Locate the cell with the specified text and output its [x, y] center coordinate. 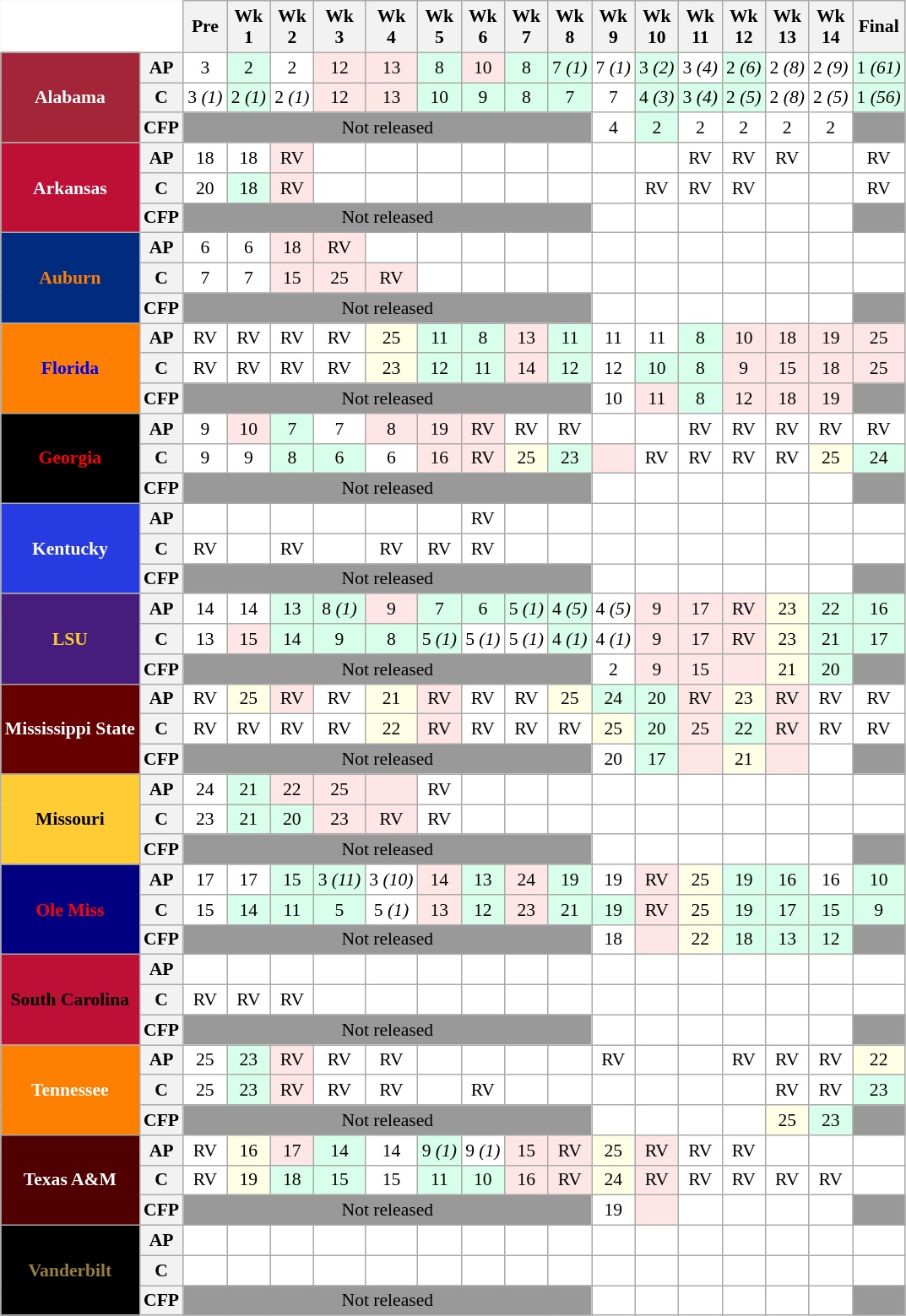
2 (6) [743, 68]
3 (10) [391, 880]
Wk12 [743, 27]
Vanderbilt [70, 1271]
Wk6 [483, 27]
Wk3 [339, 27]
Wk11 [701, 27]
5 [339, 910]
Wk13 [787, 27]
3 (11) [339, 880]
1 (56) [879, 98]
Arkansas [70, 187]
Wk4 [391, 27]
Final [879, 27]
Wk10 [657, 27]
Tennessee [70, 1091]
Georgia [70, 459]
Wk7 [527, 27]
Florida [70, 368]
Wk9 [613, 27]
2 (9) [831, 68]
Texas A&M [70, 1180]
Wk14 [831, 27]
3 (1) [204, 98]
Alabama [70, 98]
Mississippi State [70, 729]
Wk8 [569, 27]
Wk1 [248, 27]
Auburn [70, 279]
South Carolina [70, 999]
1 (61) [879, 68]
3 [204, 68]
Wk2 [292, 27]
4 (3) [657, 98]
Pre [204, 27]
Kentucky [70, 549]
Ole Miss [70, 910]
Missouri [70, 819]
LSU [70, 640]
4 [613, 128]
8 (1) [339, 609]
Wk5 [439, 27]
3 (2) [657, 68]
